Pinpoint the cell where the given text exists, returning its [x, y] midpoint coordinate. 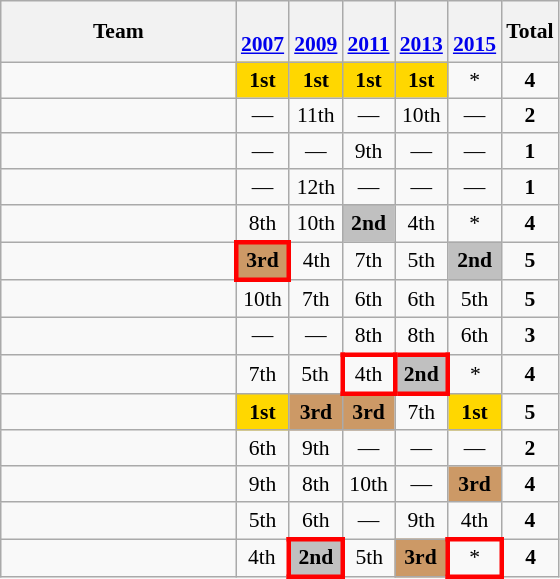
2013 [422, 32]
Team [118, 32]
2009 [316, 32]
11th [316, 116]
12th [316, 187]
2007 [262, 32]
Total [530, 32]
2015 [474, 32]
3 [530, 336]
2011 [368, 32]
